Determine the [X, Y] coordinate at the center of the cell enclosing the given text.  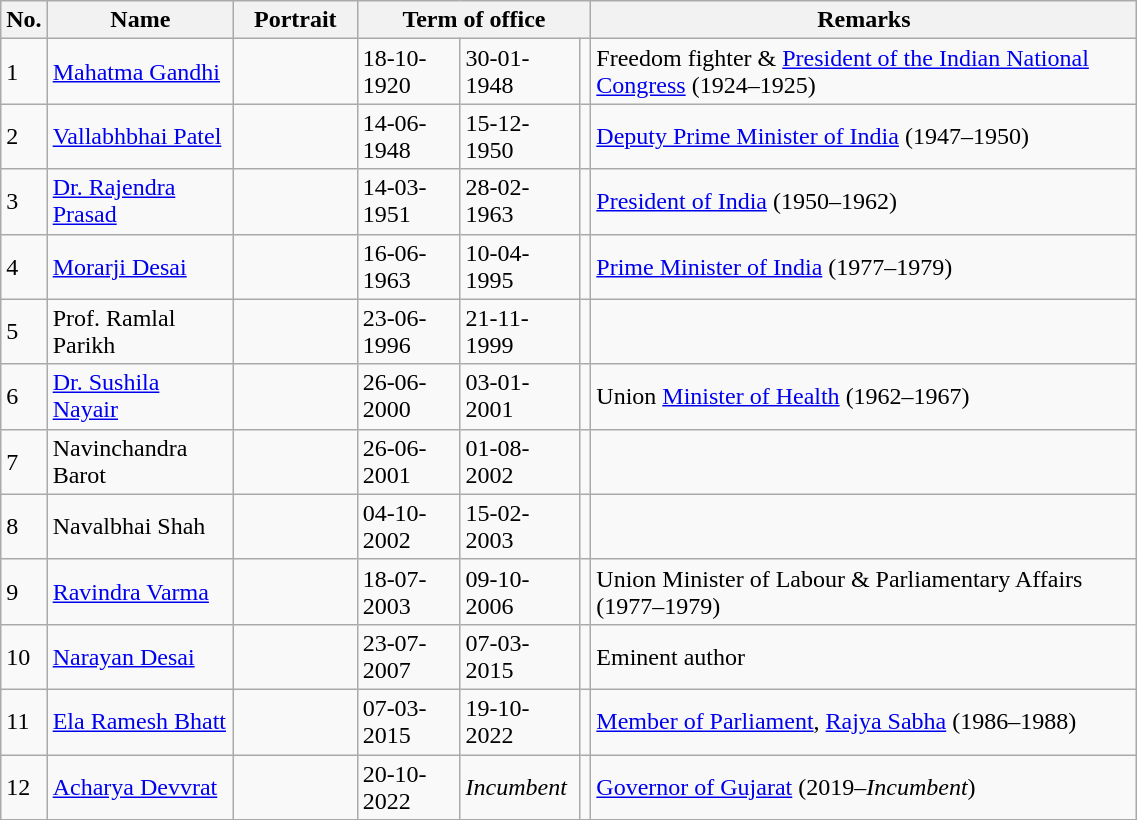
Union Minister of Labour & Parliamentary Affairs (1977–1979) [864, 592]
09-10-2006 [520, 592]
23-07-2007 [408, 656]
Prime Minister of India (1977–1979) [864, 266]
Freedom fighter & President of the Indian National Congress (1924–1925) [864, 72]
Member of Parliament, Rajya Sabha (1986–1988) [864, 722]
Eminent author [864, 656]
10 [24, 656]
16-06-1963 [408, 266]
President of India (1950–1962) [864, 202]
Vallabhbhai Patel [140, 136]
26-06-2001 [408, 462]
14-03-1951 [408, 202]
Navinchandra Barot [140, 462]
6 [24, 396]
Narayan Desai [140, 656]
Mahatma Gandhi [140, 72]
Governor of Gujarat (2019–Incumbent) [864, 786]
No. [24, 20]
Incumbent [520, 786]
8 [24, 526]
Remarks [864, 20]
14-06-1948 [408, 136]
18-10-1920 [408, 72]
28-02-1963 [520, 202]
15-12-1950 [520, 136]
3 [24, 202]
26-06-2000 [408, 396]
Ravindra Varma [140, 592]
03-01-2001 [520, 396]
20-10-2022 [408, 786]
15-02-2003 [520, 526]
23-06-1996 [408, 332]
Deputy Prime Minister of India (1947–1950) [864, 136]
30-01-1948 [520, 72]
1 [24, 72]
Portrait [296, 20]
11 [24, 722]
5 [24, 332]
4 [24, 266]
Dr. Sushila Nayair [140, 396]
Prof. Ramlal Parikh [140, 332]
2 [24, 136]
18-07-2003 [408, 592]
01-08-2002 [520, 462]
Dr. Rajendra Prasad [140, 202]
10-04-1995 [520, 266]
21-11-1999 [520, 332]
Morarji Desai [140, 266]
Acharya Devvrat [140, 786]
Navalbhai Shah [140, 526]
04-10-2002 [408, 526]
Ela Ramesh Bhatt [140, 722]
Union Minister of Health (1962–1967) [864, 396]
9 [24, 592]
7 [24, 462]
Name [140, 20]
Term of office [474, 20]
19-10-2022 [520, 722]
12 [24, 786]
